For the text-containing cell, return its midpoint in [x, y] coordinate format. 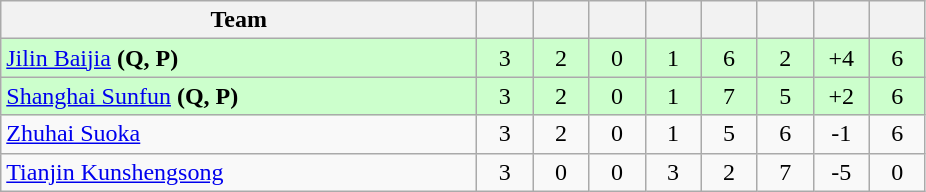
Shanghai Sunfun (Q, P) [239, 96]
Tianjin Kunshengsong [239, 172]
Team [239, 20]
Jilin Baijia (Q, P) [239, 58]
+4 [841, 58]
Zhuhai Suoka [239, 134]
-5 [841, 172]
-1 [841, 134]
+2 [841, 96]
